Capture the cell that displays the provided text and extract its [x, y] central coordinate. 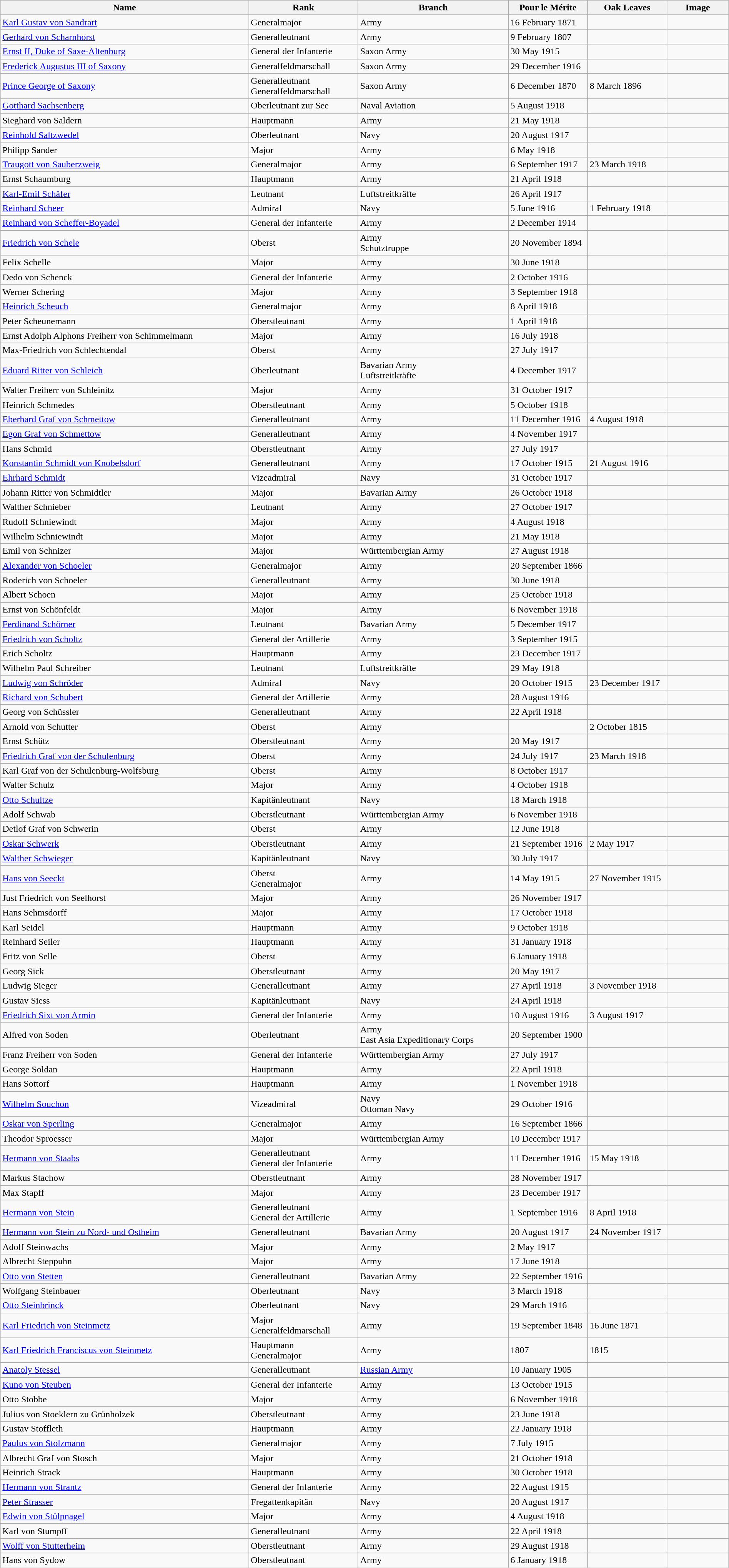
GeneralleutnantGeneral der Artillerie [303, 1213]
16 September 1866 [548, 1124]
Dedo von Schenck [125, 277]
1 September 1916 [548, 1213]
Hans Sottorf [125, 1084]
Otto von Stetten [125, 1276]
Heinrich Strack [125, 1473]
Hermann von Staabs [125, 1158]
16 February 1871 [548, 22]
4 October 1918 [548, 785]
Walther Schwieger [125, 858]
Emil von Schnizer [125, 551]
Arnold von Schutter [125, 727]
4 December 1917 [548, 370]
GeneralleutnantGeneralfeldmarschall [303, 86]
Adolf Steinwachs [125, 1247]
Felix Schelle [125, 263]
Julius von Stoeklern zu Grünholzek [125, 1414]
6 May 1918 [548, 150]
Johann Ritter von Schmidtler [125, 493]
Detlof Graf von Schwerin [125, 829]
Karl Gustav von Sandrart [125, 22]
Naval Aviation [433, 106]
Pour le Mérite [548, 8]
Max Stapff [125, 1192]
2 October 1815 [627, 727]
Wilhelm Souchon [125, 1104]
Walther Schnieber [125, 507]
Hans von Sydow [125, 1560]
Hermann von Stein [125, 1213]
29 October 1916 [548, 1104]
Alexander von Schoeler [125, 566]
28 November 1917 [548, 1178]
3 September 1918 [548, 292]
Hans von Seeckt [125, 878]
27 April 1918 [548, 986]
3 November 1918 [627, 986]
Adolf Schwab [125, 814]
Wilhelm Schniewindt [125, 536]
25 October 1918 [548, 595]
Markus Stachow [125, 1178]
8 March 1896 [627, 86]
Ernst II, Duke of Saxe-Altenburg [125, 52]
Name [125, 8]
1807 [548, 1350]
Ernst Schütz [125, 741]
Friedrich Sixt von Armin [125, 1015]
Anatoly Stessel [125, 1370]
17 June 1918 [548, 1262]
Gustav Siess [125, 1000]
Gustav Stoffleth [125, 1428]
George Soldan [125, 1069]
Rudolf Schniewindt [125, 522]
Heinrich Scheuch [125, 306]
Richard von Schubert [125, 697]
Peter Strasser [125, 1502]
Otto Stobbe [125, 1399]
Albrecht Steppuhn [125, 1262]
Roderich von Schoeler [125, 580]
Ernst von Schönfeldt [125, 609]
31 January 1918 [548, 942]
30 July 1917 [548, 858]
16 July 1918 [548, 336]
Georg von Schüssler [125, 712]
16 June 1871 [627, 1325]
Albrecht Graf von Stosch [125, 1458]
29 May 1918 [548, 668]
22 January 1918 [548, 1428]
Werner Schering [125, 292]
ArmySchutztruppe [433, 243]
Erich Scholtz [125, 653]
29 December 1916 [548, 66]
17 October 1918 [548, 912]
Walter Freiherr von Schleinitz [125, 390]
Heinrich Schmedes [125, 404]
Karl von Stumpff [125, 1531]
Kuno von Steuben [125, 1385]
22 September 1916 [548, 1276]
Max-Friedrich von Schlechtendal [125, 350]
19 September 1848 [548, 1325]
Karl-Emil Schäfer [125, 193]
Fritz von Selle [125, 957]
12 June 1918 [548, 829]
10 August 1916 [548, 1015]
21 September 1916 [548, 844]
21 August 1916 [627, 463]
GeneralleutnantGeneral der Infanterie [303, 1158]
27 October 1917 [548, 507]
26 November 1917 [548, 898]
Oberleutnant zur See [303, 106]
Walter Schulz [125, 785]
5 October 1918 [548, 404]
Ehrhard Schmidt [125, 478]
17 October 1915 [548, 463]
Karl Friedrich von Steinmetz [125, 1325]
Sieghard von Saldern [125, 120]
30 May 1915 [548, 52]
30 October 1918 [548, 1473]
3 March 1918 [548, 1291]
Ernst Schaumburg [125, 179]
6 September 1917 [548, 164]
ArmyEast Asia Expeditionary Corps [433, 1035]
Georg Sick [125, 971]
9 February 1807 [548, 37]
24 July 1917 [548, 756]
21 April 1918 [548, 179]
Hans Schmid [125, 449]
Reinhard Seiler [125, 942]
29 August 1918 [548, 1546]
Peter Scheunemann [125, 321]
7 July 1915 [548, 1443]
Alfred von Soden [125, 1035]
Ludwig Sieger [125, 986]
Karl Friedrich Franciscus von Steinmetz [125, 1350]
Bavarian ArmyLuftstreitkräfte [433, 370]
Theodor Sproesser [125, 1138]
Hermann von Strantz [125, 1487]
Otto Schultze [125, 800]
18 March 1918 [548, 800]
Eberhard Graf von Schmettow [125, 419]
20 September 1900 [548, 1035]
23 June 1918 [548, 1414]
Frederick Augustus III of Saxony [125, 66]
2 October 1916 [548, 277]
Wolfgang Steinbauer [125, 1291]
20 November 1894 [548, 243]
24 November 1917 [627, 1232]
20 September 1866 [548, 566]
MajorGeneralfeldmarschall [303, 1325]
5 December 1917 [548, 624]
Edwin von Stülpnagel [125, 1516]
21 October 1918 [548, 1458]
Oskar von Sperling [125, 1124]
Albert Schoen [125, 595]
24 April 1918 [548, 1000]
Paulus von Stolzmann [125, 1443]
28 August 1916 [548, 697]
Russian Army [433, 1370]
1 April 1918 [548, 321]
Franz Freiherr von Soden [125, 1055]
OberstGeneralmajor [303, 878]
Branch [433, 8]
9 October 1918 [548, 927]
2 December 1914 [548, 223]
20 October 1915 [548, 682]
Ferdinand Schörner [125, 624]
Gotthard Sachsenberg [125, 106]
Otto Steinbrinck [125, 1305]
Just Friedrich von Seelhorst [125, 898]
Reinhold Saltzwedel [125, 135]
10 December 1917 [548, 1138]
Image [697, 8]
Ernst Adolph Alphons Freiherr von Schimmelmann [125, 336]
Rank [303, 8]
Karl Graf von der Schulenburg-Wolfsburg [125, 771]
HauptmannGeneralmajor [303, 1350]
Reinhard Scheer [125, 208]
Reinhard von Scheffer-Boyadel [125, 223]
Fregattenkapitän [303, 1502]
15 May 1918 [627, 1158]
3 August 1917 [627, 1015]
Generalfeldmarschall [303, 66]
Friedrich von Schele [125, 243]
4 November 1917 [548, 434]
Gerhard von Scharnhorst [125, 37]
Hermann von Stein zu Nord- und Ostheim [125, 1232]
29 March 1916 [548, 1305]
Wolff von Stutterheim [125, 1546]
Oak Leaves [627, 8]
1 November 1918 [548, 1084]
Oskar Schwerk [125, 844]
3 September 1915 [548, 639]
10 January 1905 [548, 1370]
Philipp Sander [125, 150]
Traugott von Sauberzweig [125, 164]
Prince George of Saxony [125, 86]
14 May 1915 [548, 878]
Friedrich von Scholtz [125, 639]
1 February 1918 [627, 208]
Egon Graf von Schmettow [125, 434]
27 August 1918 [548, 551]
26 October 1918 [548, 493]
22 August 1915 [548, 1487]
8 October 1917 [548, 771]
Karl Seidel [125, 927]
Friedrich Graf von der Schulenburg [125, 756]
Wilhelm Paul Schreiber [125, 668]
Eduard Ritter von Schleich [125, 370]
Konstantin Schmidt von Knobelsdorf [125, 463]
26 April 1917 [548, 193]
5 August 1918 [548, 106]
6 December 1870 [548, 86]
Hans Sehmsdorff [125, 912]
1815 [627, 1350]
NavyOttoman Navy [433, 1104]
27 November 1915 [627, 878]
Ludwig von Schröder [125, 682]
5 June 1916 [548, 208]
13 October 1915 [548, 1385]
